Return the [x, y] coordinate for the center point of the cell that contains the specified text.  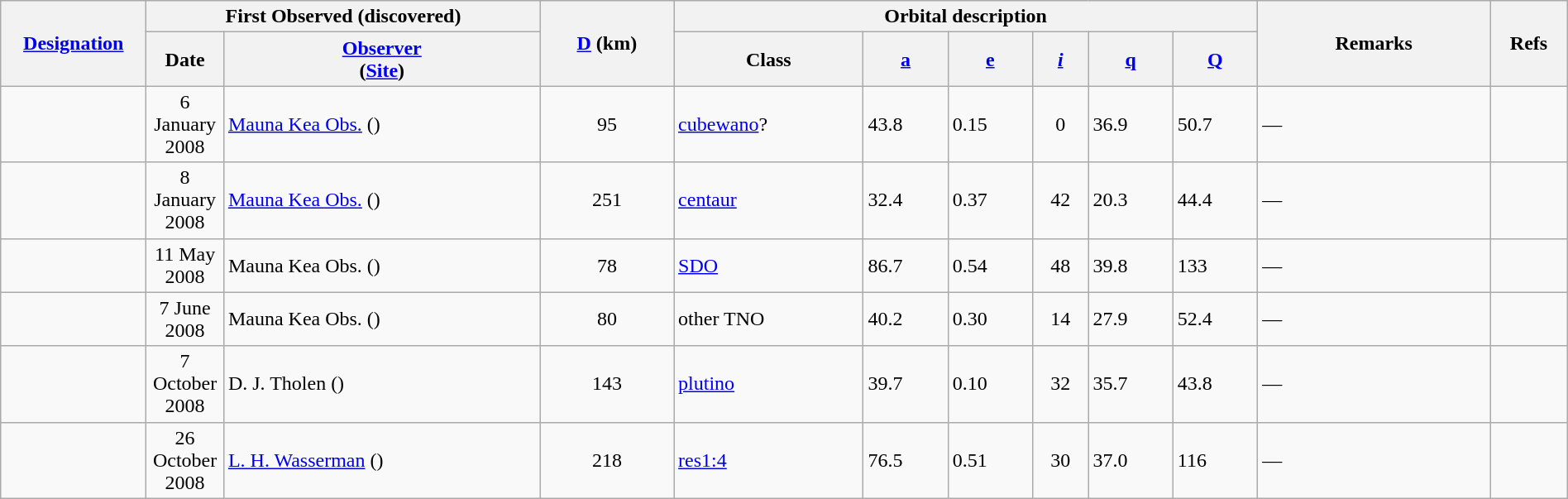
11 May 2008 [185, 265]
0.37 [990, 200]
L. H. Wasserman () [382, 460]
30 [1060, 460]
27.9 [1131, 319]
First Observed (discovered) [343, 17]
centaur [769, 200]
76.5 [906, 460]
20.3 [1131, 200]
39.8 [1131, 265]
Date [185, 60]
35.7 [1131, 384]
cubewano? [769, 124]
26 October 2008 [185, 460]
q [1131, 60]
7 June 2008 [185, 319]
37.0 [1131, 460]
42 [1060, 200]
8 January 2008 [185, 200]
e [990, 60]
95 [607, 124]
Refs [1529, 43]
86.7 [906, 265]
0.54 [990, 265]
Remarks [1374, 43]
48 [1060, 265]
0.10 [990, 384]
40.2 [906, 319]
Observer(Site) [382, 60]
other TNO [769, 319]
36.9 [1131, 124]
78 [607, 265]
52.4 [1215, 319]
D. J. Tholen () [382, 384]
Orbital description [966, 17]
Class [769, 60]
0.30 [990, 319]
32.4 [906, 200]
plutino [769, 384]
res1:4 [769, 460]
D (km) [607, 43]
a [906, 60]
44.4 [1215, 200]
251 [607, 200]
0.51 [990, 460]
39.7 [906, 384]
SDO [769, 265]
7 October 2008 [185, 384]
218 [607, 460]
133 [1215, 265]
116 [1215, 460]
Q [1215, 60]
i [1060, 60]
Designation [74, 43]
0 [1060, 124]
50.7 [1215, 124]
0.15 [990, 124]
80 [607, 319]
32 [1060, 384]
6 January 2008 [185, 124]
14 [1060, 319]
143 [607, 384]
